From the cell containing the given text, extract its center point as [x, y] coordinate. 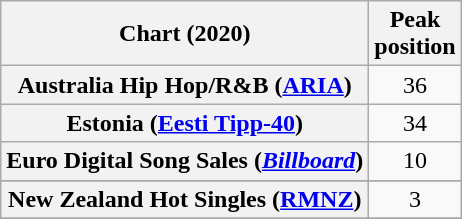
10 [415, 161]
Peakposition [415, 34]
New Zealand Hot Singles (RMNZ) [185, 199]
Estonia (Eesti Tipp-40) [185, 123]
Chart (2020) [185, 34]
34 [415, 123]
Euro Digital Song Sales (Billboard) [185, 161]
36 [415, 85]
Australia Hip Hop/R&B (ARIA) [185, 85]
3 [415, 199]
